From the cell containing the given text, extract its center point as (x, y) coordinate. 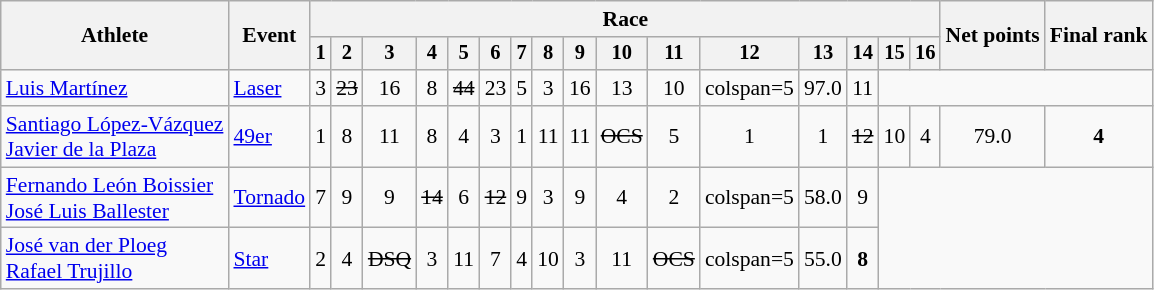
Net points (992, 36)
Final rank (1099, 36)
Star (269, 258)
55.0 (823, 258)
79.0 (992, 136)
44 (464, 88)
José van der PloegRafael Trujillo (115, 258)
49er (269, 136)
15 (895, 54)
Santiago López-VázquezJavier de la Plaza (115, 136)
97.0 (823, 88)
Fernando León BoissierJosé Luis Ballester (115, 198)
Event (269, 36)
Race (625, 19)
58.0 (823, 198)
Tornado (269, 198)
Laser (269, 88)
Athlete (115, 36)
DSQ (390, 258)
Luis Martínez (115, 88)
